Output the (X, Y) coordinate of the center of the cell containing the given text.  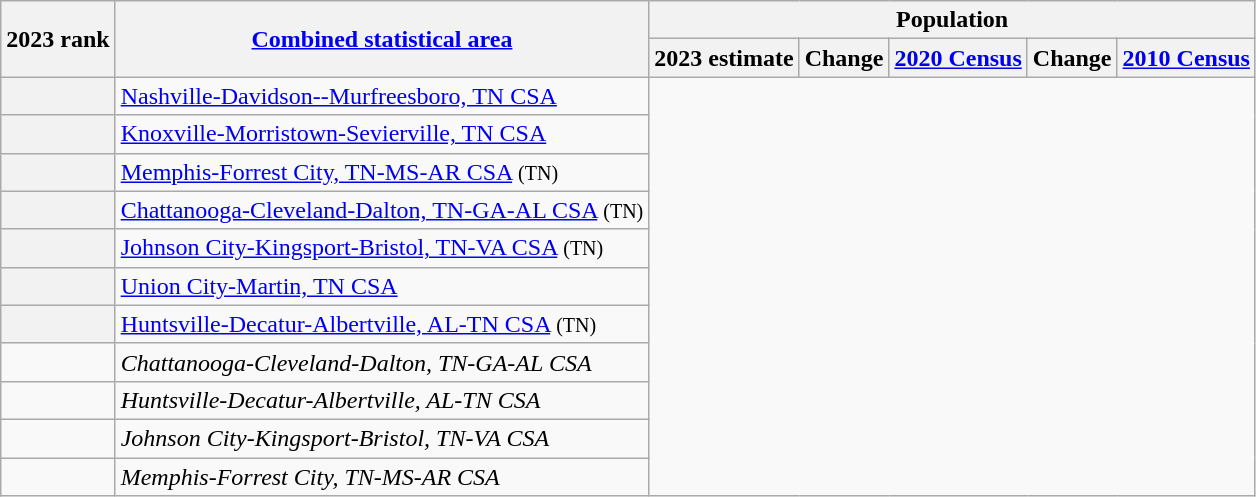
Johnson City-Kingsport-Bristol, TN-VA CSA (TN) (382, 248)
Memphis-Forrest City, TN-MS-AR CSA (382, 477)
Population (952, 20)
Huntsville-Decatur-Albertville, AL-TN CSA (TN) (382, 324)
Johnson City-Kingsport-Bristol, TN-VA CSA (382, 438)
2020 Census (958, 58)
Chattanooga-Cleveland-Dalton, TN-GA-AL CSA (382, 362)
Combined statistical area (382, 39)
2023 rank (58, 39)
Nashville-Davidson--Murfreesboro, TN CSA (382, 96)
Union City-Martin, TN CSA (382, 286)
Memphis-Forrest City, TN-MS-AR CSA (TN) (382, 172)
Knoxville-Morristown-Sevierville, TN CSA (382, 134)
Huntsville-Decatur-Albertville, AL-TN CSA (382, 400)
2023 estimate (724, 58)
2010 Census (1186, 58)
Chattanooga-Cleveland-Dalton, TN-GA-AL CSA (TN) (382, 210)
